Identify which cell holds the provided text, then report its [x, y] central coordinate. 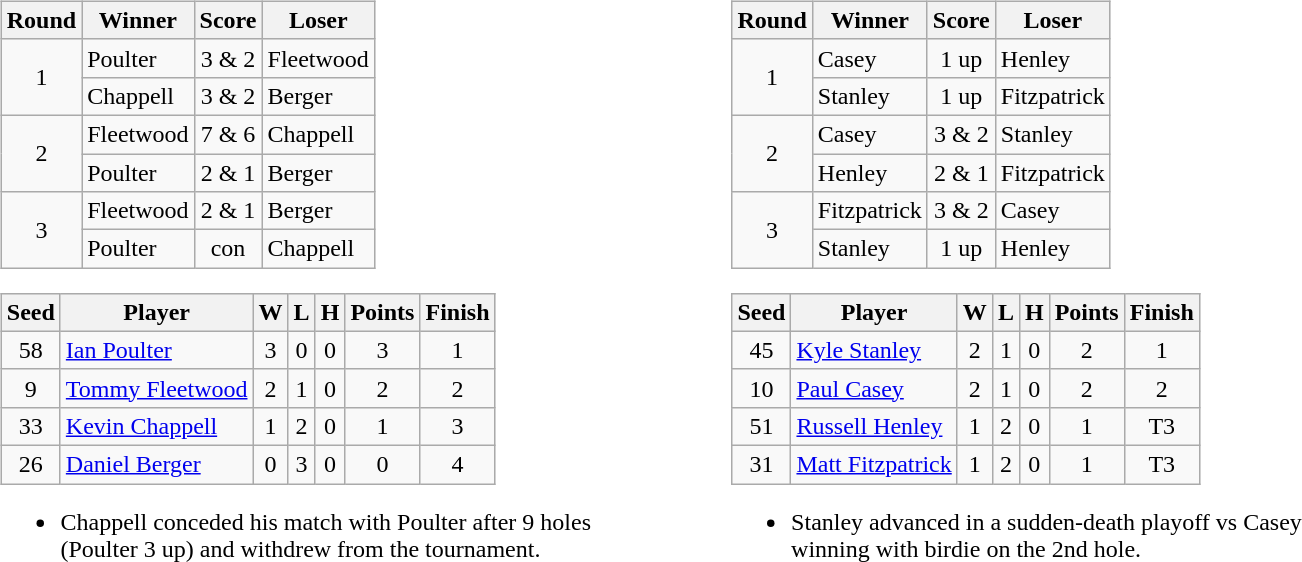
45 [762, 350]
Tommy Fleetwood [156, 388]
4 [458, 464]
Russell Henley [874, 426]
26 [30, 464]
51 [762, 426]
9 [30, 388]
Kyle Stanley [874, 350]
Ian Poulter [156, 350]
58 [30, 350]
33 [30, 426]
con [228, 249]
Matt Fitzpatrick [874, 464]
7 & 6 [228, 134]
Kevin Chappell [156, 426]
10 [762, 388]
31 [762, 464]
Paul Casey [874, 388]
Daniel Berger [156, 464]
